Pinpoint the cell where the given text exists, returning its [x, y] midpoint coordinate. 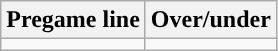
Pregame line [74, 20]
Over/under [210, 20]
